Scan for the cell matching the given text and deliver its (x, y) coordinate at center. 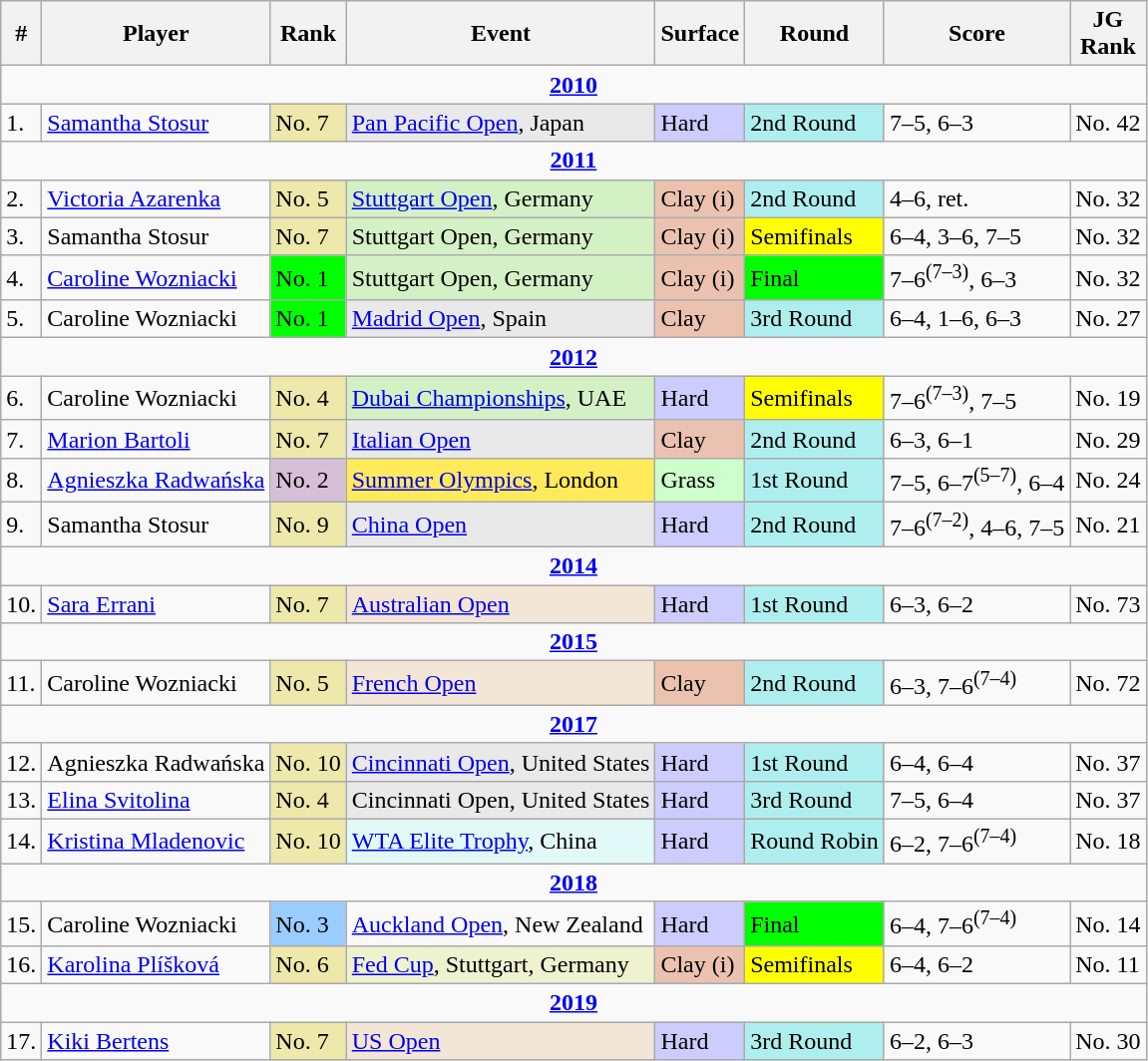
No. 21 (1108, 525)
Dubai Championships, UAE (501, 399)
WTA Elite Trophy, China (501, 842)
Auckland Open, New Zealand (501, 923)
Summer Olympics, London (501, 481)
7–5, 6–4 (976, 800)
No. 3 (308, 923)
6–2, 7–6(7–4) (976, 842)
No. 27 (1108, 319)
2014 (574, 566)
Fed Cup, Stuttgart, Germany (501, 965)
7–5, 6–7(5–7), 6–4 (976, 481)
14. (22, 842)
China Open (501, 525)
13. (22, 800)
2015 (574, 642)
6–3, 7–6(7–4) (976, 684)
No. 30 (1108, 1041)
Karolina Plíšková (156, 965)
6–4, 6–2 (976, 965)
3. (22, 236)
7–6(7–3), 6–3 (976, 277)
# (22, 34)
5. (22, 319)
Player (156, 34)
Rank (308, 34)
Italian Open (501, 439)
2. (22, 198)
Victoria Azarenka (156, 198)
2018 (574, 883)
No. 14 (1108, 923)
2012 (574, 357)
Score (976, 34)
Madrid Open, Spain (501, 319)
No. 6 (308, 965)
Event (501, 34)
6–3, 6–1 (976, 439)
2011 (574, 161)
French Open (501, 684)
No. 2 (308, 481)
No. 9 (308, 525)
6–4, 7–6(7–4) (976, 923)
6–3, 6–2 (976, 604)
6–4, 1–6, 6–3 (976, 319)
No. 29 (1108, 439)
16. (22, 965)
Australian Open (501, 604)
Sara Errani (156, 604)
Round (815, 34)
11. (22, 684)
17. (22, 1041)
Grass (700, 481)
6–2, 6–3 (976, 1041)
1. (22, 123)
6–4, 3–6, 7–5 (976, 236)
12. (22, 762)
2019 (574, 1003)
7–6(7–2), 4–6, 7–5 (976, 525)
No. 72 (1108, 684)
8. (22, 481)
9. (22, 525)
No. 42 (1108, 123)
4. (22, 277)
No. 18 (1108, 842)
7–5, 6–3 (976, 123)
Surface (700, 34)
No. 73 (1108, 604)
2010 (574, 85)
Kiki Bertens (156, 1041)
Marion Bartoli (156, 439)
7. (22, 439)
Kristina Mladenovic (156, 842)
No. 11 (1108, 965)
Round Robin (815, 842)
4–6, ret. (976, 198)
US Open (501, 1041)
Elina Svitolina (156, 800)
6–4, 6–4 (976, 762)
2017 (574, 724)
10. (22, 604)
No. 19 (1108, 399)
15. (22, 923)
JGRank (1108, 34)
No. 24 (1108, 481)
7–6(7–3), 7–5 (976, 399)
6. (22, 399)
Pan Pacific Open, Japan (501, 123)
